Extract the [X, Y] coordinate from the center of the cell holding the provided text.  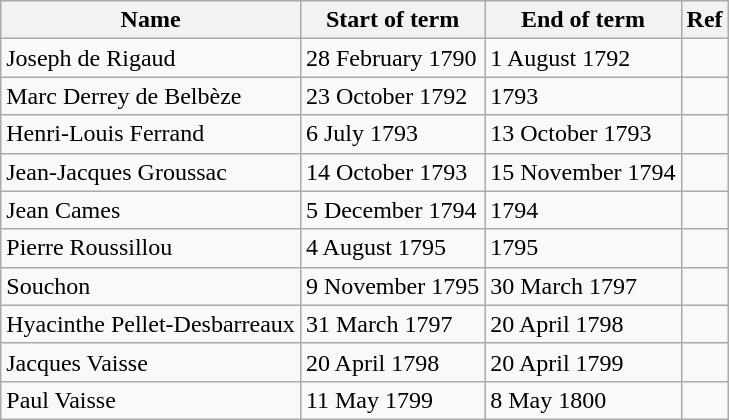
1 August 1792 [583, 58]
Marc Derrey de Belbèze [151, 96]
Jacques Vaisse [151, 362]
30 March 1797 [583, 286]
End of term [583, 20]
13 October 1793 [583, 134]
1794 [583, 210]
Hyacinthe Pellet-Desbarreaux [151, 324]
Ref [704, 20]
11 May 1799 [392, 400]
14 October 1793 [392, 172]
Name [151, 20]
4 August 1795 [392, 248]
Joseph de Rigaud [151, 58]
1795 [583, 248]
Jean Cames [151, 210]
8 May 1800 [583, 400]
Henri-Louis Ferrand [151, 134]
9 November 1795 [392, 286]
Paul Vaisse [151, 400]
20 April 1799 [583, 362]
Souchon [151, 286]
28 February 1790 [392, 58]
5 December 1794 [392, 210]
23 October 1792 [392, 96]
1793 [583, 96]
Pierre Roussillou [151, 248]
15 November 1794 [583, 172]
31 March 1797 [392, 324]
6 July 1793 [392, 134]
Start of term [392, 20]
Jean-Jacques Groussac [151, 172]
